Capture the cell that displays the provided text and extract its [X, Y] central coordinate. 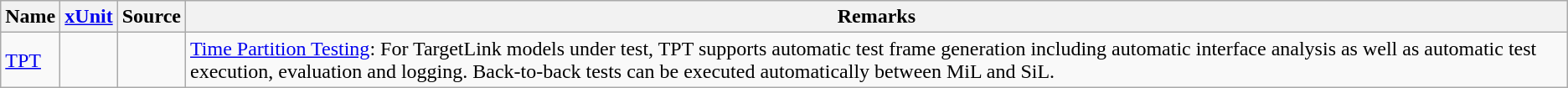
Remarks [876, 17]
xUnit [89, 17]
TPT [30, 60]
Name [30, 17]
Source [151, 17]
